Return the [X, Y] coordinate for the center point of the cell that contains the specified text.  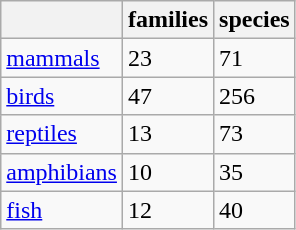
families [168, 20]
40 [255, 210]
13 [168, 134]
amphibians [62, 172]
256 [255, 96]
species [255, 20]
73 [255, 134]
35 [255, 172]
47 [168, 96]
23 [168, 58]
reptiles [62, 134]
71 [255, 58]
10 [168, 172]
12 [168, 210]
fish [62, 210]
mammals [62, 58]
birds [62, 96]
